Provide the [X, Y] coordinate of the cell's center where the given text is located.  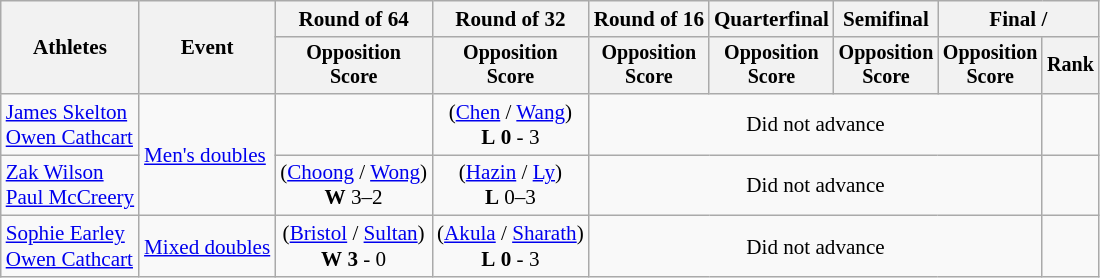
Final / [1018, 18]
Rank [1070, 65]
Event [207, 48]
Round of 32 [510, 18]
(Choong / Wong)W 3–2 [354, 186]
(Bristol / Sultan)W 3 - 0 [354, 246]
James SkeltonOwen Cathcart [70, 124]
Men's doubles [207, 155]
(Hazin / Ly)L 0–3 [510, 186]
Sophie EarleyOwen Cathcart [70, 246]
Quarterfinal [772, 18]
Round of 64 [354, 18]
Mixed doubles [207, 246]
(Akula / Sharath)L 0 - 3 [510, 246]
Semifinal [886, 18]
Zak WilsonPaul McCreery [70, 186]
Round of 16 [649, 18]
(Chen / Wang)L 0 - 3 [510, 124]
Athletes [70, 48]
